Locate the cell with the specified text and output its (x, y) center coordinate. 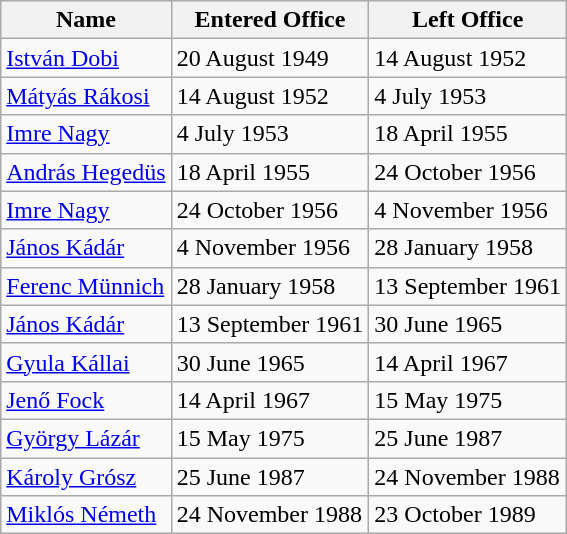
Entered Office (270, 20)
Left Office (468, 20)
István Dobi (86, 58)
György Lázár (86, 438)
23 October 1989 (468, 515)
Gyula Kállai (86, 362)
20 August 1949 (270, 58)
Miklós Németh (86, 515)
Mátyás Rákosi (86, 96)
Jenő Fock (86, 400)
András Hegedüs (86, 172)
Ferenc Münnich (86, 286)
Károly Grósz (86, 477)
Name (86, 20)
